Return [X, Y] of the center of cell containing provided text 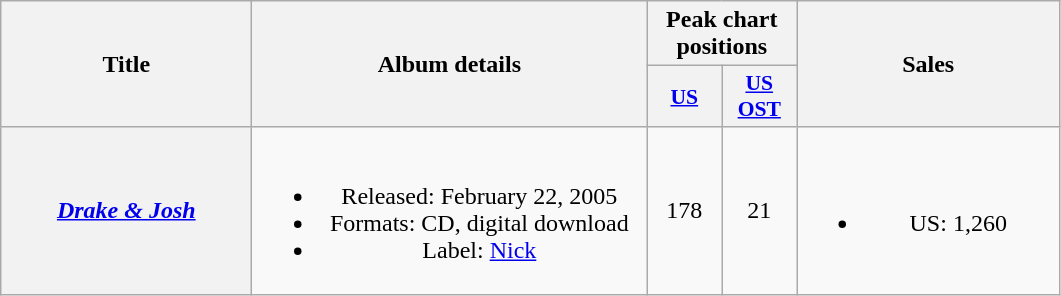
US: 1,260 [928, 210]
Sales [928, 64]
Peak chart positions [722, 34]
178 [684, 210]
USOST [760, 96]
Drake & Josh [126, 210]
Released: February 22, 2005Formats: CD, digital downloadLabel: Nick [450, 210]
Title [126, 64]
21 [760, 210]
Album details [450, 64]
US [684, 96]
